Return (X, Y) of the center of cell containing provided text 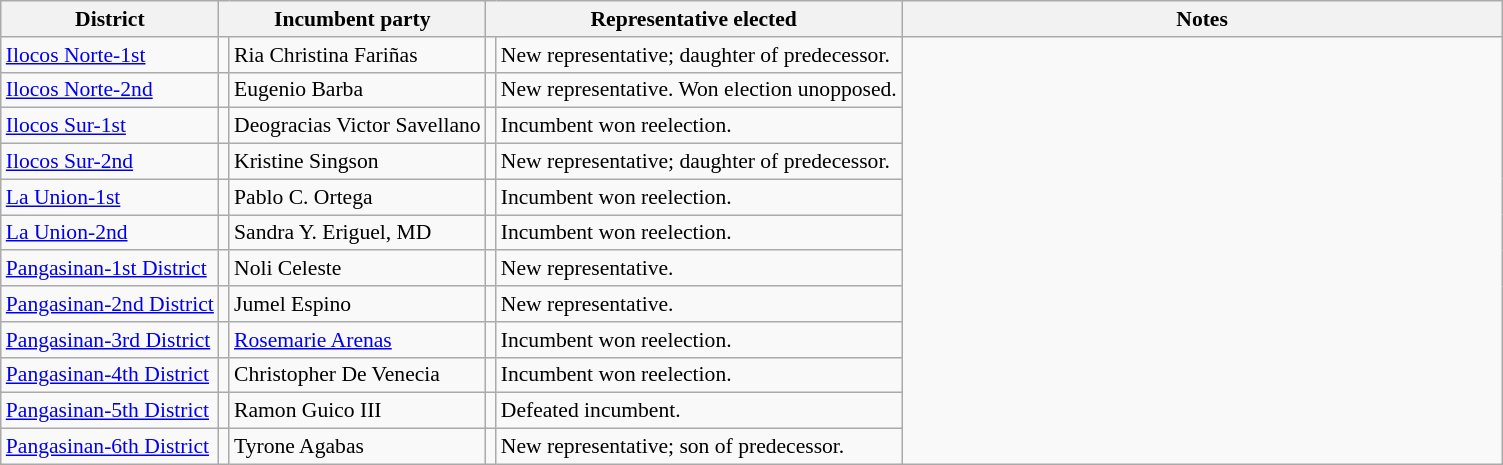
Pangasinan-1st District (110, 269)
Pangasinan-2nd District (110, 304)
Pangasinan-4th District (110, 375)
Pangasinan-5th District (110, 411)
Deogracias Victor Savellano (358, 126)
Notes (1202, 19)
Pangasinan-3rd District (110, 340)
La Union-1st (110, 197)
Pablo C. Ortega (358, 197)
Jumel Espino (358, 304)
La Union-2nd (110, 233)
Kristine Singson (358, 162)
Eugenio Barba (358, 90)
Ilocos Norte-1st (110, 55)
Ilocos Sur-2nd (110, 162)
Ilocos Norte-2nd (110, 90)
District (110, 19)
Representative elected (694, 19)
Sandra Y. Eriguel, MD (358, 233)
Rosemarie Arenas (358, 340)
New representative; son of predecessor. (699, 447)
Pangasinan-6th District (110, 447)
Ilocos Sur-1st (110, 126)
Christopher De Venecia (358, 375)
Incumbent party (352, 19)
Noli Celeste (358, 269)
Ramon Guico III (358, 411)
Tyrone Agabas (358, 447)
New representative. Won election unopposed. (699, 90)
Defeated incumbent. (699, 411)
Ria Christina Fariñas (358, 55)
